Pinpoint the cell where the given text exists, returning its [x, y] midpoint coordinate. 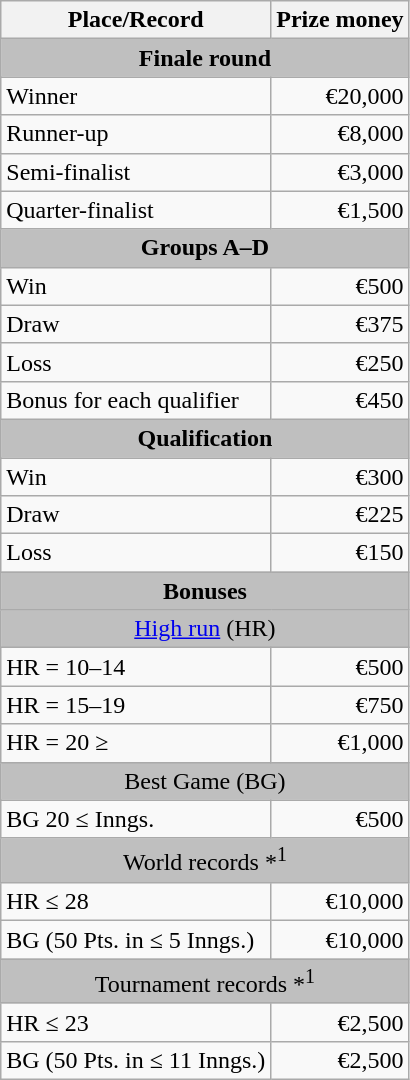
World records *1 [205, 860]
HR ≤ 28 [136, 902]
€250 [340, 362]
Tournament records *1 [205, 982]
HR = 15–19 [136, 705]
€225 [340, 515]
€20,000 [340, 96]
Bonus for each qualifier [136, 400]
€8,000 [340, 134]
€750 [340, 705]
Groups A–D [205, 248]
Prize money [340, 20]
Best Game (BG) [205, 781]
Semi-finalist [136, 172]
High run (HR) [205, 629]
Place/Record [136, 20]
€150 [340, 553]
Finale round [205, 58]
Quarter-finalist [136, 210]
€3,000 [340, 172]
HR ≤ 23 [136, 1022]
€1,000 [340, 743]
HR = 10–14 [136, 667]
BG (50 Pts. in ≤ 5 Inngs.) [136, 940]
€1,500 [340, 210]
€300 [340, 477]
Bonuses [205, 591]
Runner-up [136, 134]
BG 20 ≤ Inngs. [136, 819]
Qualification [205, 438]
Winner [136, 96]
€450 [340, 400]
€375 [340, 324]
BG (50 Pts. in ≤ 11 Inngs.) [136, 1060]
HR = 20 ≥ [136, 743]
